For the text-containing cell, return its midpoint in [x, y] coordinate format. 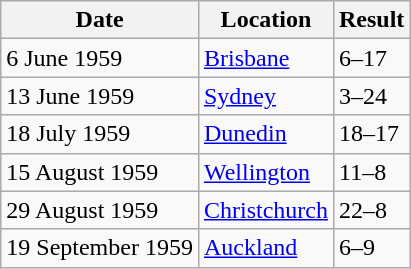
Christchurch [266, 210]
Dunedin [266, 134]
13 June 1959 [100, 96]
22–8 [371, 210]
6–9 [371, 248]
18 July 1959 [100, 134]
19 September 1959 [100, 248]
Result [371, 20]
3–24 [371, 96]
Wellington [266, 172]
Sydney [266, 96]
11–8 [371, 172]
29 August 1959 [100, 210]
15 August 1959 [100, 172]
6–17 [371, 58]
Auckland [266, 248]
18–17 [371, 134]
Brisbane [266, 58]
Date [100, 20]
Location [266, 20]
6 June 1959 [100, 58]
